Find where the given text appears and provide that cell's center as [x, y] coordinate. 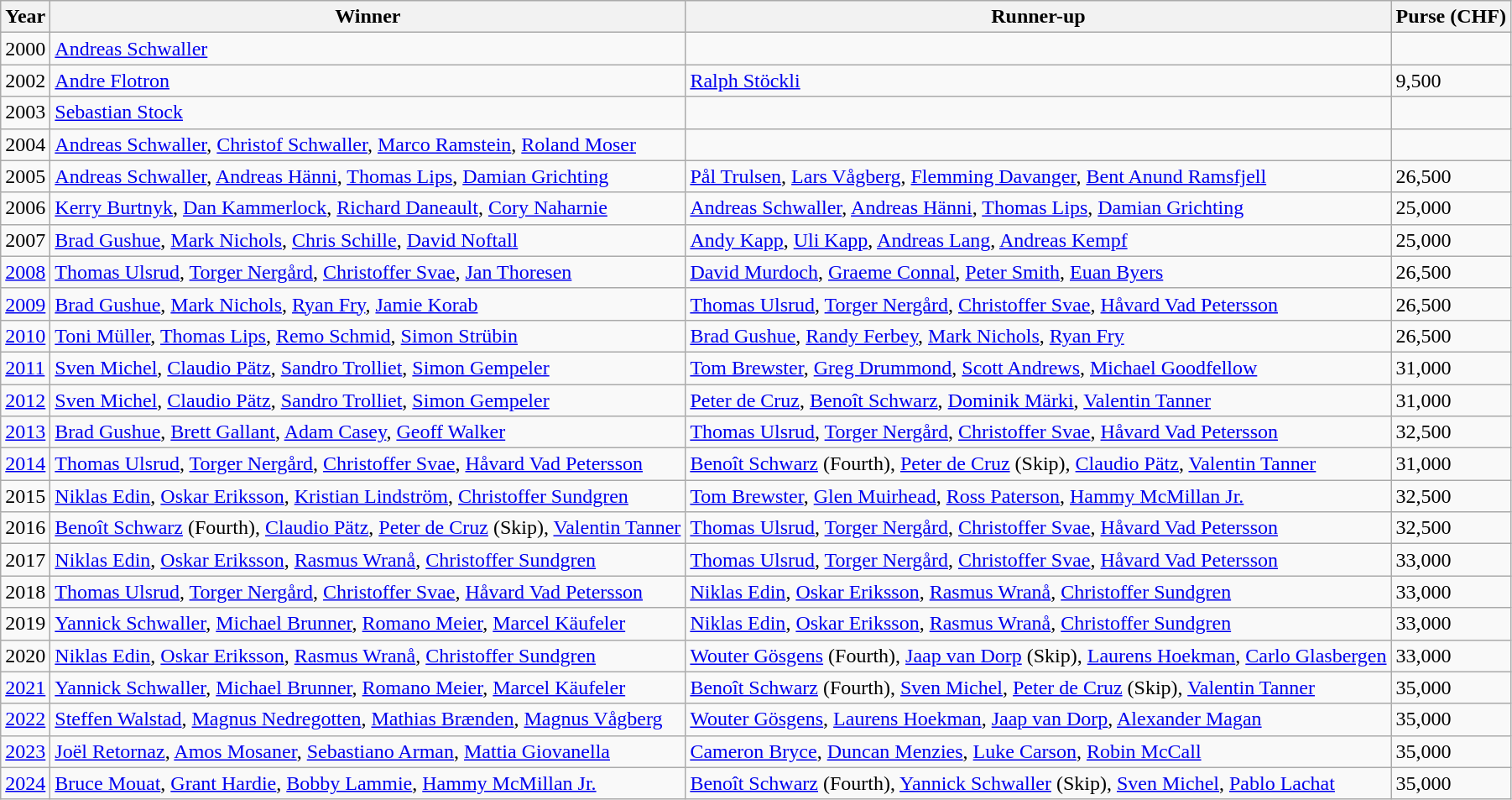
2014 [25, 464]
Benoît Schwarz (Fourth), Peter de Cruz (Skip), Claudio Pätz, Valentin Tanner [1039, 464]
Benoît Schwarz (Fourth), Claudio Pätz, Peter de Cruz (Skip), Valentin Tanner [368, 528]
Tom Brewster, Glen Muirhead, Ross Paterson, Hammy McMillan Jr. [1039, 496]
2017 [25, 560]
Kerry Burtnyk, Dan Kammerlock, Richard Daneault, Cory Naharnie [368, 208]
Benoît Schwarz (Fourth), Yannick Schwaller (Skip), Sven Michel, Pablo Lachat [1039, 783]
2023 [25, 751]
Joël Retornaz, Amos Mosaner, Sebastiano Arman, Mattia Giovanella [368, 751]
Bruce Mouat, Grant Hardie, Bobby Lammie, Hammy McMillan Jr. [368, 783]
2009 [25, 304]
David Murdoch, Graeme Connal, Peter Smith, Euan Byers [1039, 272]
Brad Gushue, Mark Nichols, Chris Schille, David Noftall [368, 240]
Toni Müller, Thomas Lips, Remo Schmid, Simon Strübin [368, 336]
Andre Flotron [368, 81]
2007 [25, 240]
Tom Brewster, Greg Drummond, Scott Andrews, Michael Goodfellow [1039, 368]
Andreas Schwaller [368, 49]
2015 [25, 496]
Andreas Schwaller, Christof Schwaller, Marco Ramstein, Roland Moser [368, 144]
Thomas Ulsrud, Torger Nergård, Christoffer Svae, Jan Thoresen [368, 272]
2006 [25, 208]
Wouter Gösgens (Fourth), Jaap van Dorp (Skip), Laurens Hoekman, Carlo Glasbergen [1039, 656]
2016 [25, 528]
Ralph Stöckli [1039, 81]
Winner [368, 17]
Brad Gushue, Randy Ferbey, Mark Nichols, Ryan Fry [1039, 336]
Benoît Schwarz (Fourth), Sven Michel, Peter de Cruz (Skip), Valentin Tanner [1039, 688]
Sebastian Stock [368, 112]
Andy Kapp, Uli Kapp, Andreas Lang, Andreas Kempf [1039, 240]
2003 [25, 112]
2019 [25, 624]
2005 [25, 176]
2018 [25, 592]
2024 [25, 783]
2008 [25, 272]
Brad Gushue, Mark Nichols, Ryan Fry, Jamie Korab [368, 304]
2013 [25, 432]
Pål Trulsen, Lars Vågberg, Flemming Davanger, Bent Anund Ramsfjell [1039, 176]
2011 [25, 368]
2020 [25, 656]
Wouter Gösgens, Laurens Hoekman, Jaap van Dorp, Alexander Magan [1039, 719]
2002 [25, 81]
Purse (CHF) [1451, 17]
2012 [25, 400]
Brad Gushue, Brett Gallant, Adam Casey, Geoff Walker [368, 432]
2010 [25, 336]
2021 [25, 688]
2000 [25, 49]
9,500 [1451, 81]
Steffen Walstad, Magnus Nedregotten, Mathias Brænden, Magnus Vågberg [368, 719]
2004 [25, 144]
Cameron Bryce, Duncan Menzies, Luke Carson, Robin McCall [1039, 751]
Peter de Cruz, Benoît Schwarz, Dominik Märki, Valentin Tanner [1039, 400]
Runner-up [1039, 17]
Year [25, 17]
2022 [25, 719]
Niklas Edin, Oskar Eriksson, Kristian Lindström, Christoffer Sundgren [368, 496]
